Provide the [X, Y] coordinate of the cell's center where the given text is located.  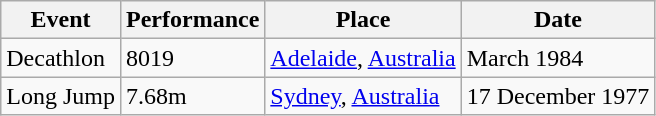
Place [363, 20]
Decathlon [61, 58]
17 December 1977 [558, 96]
Performance [192, 20]
7.68m [192, 96]
Event [61, 20]
Date [558, 20]
8019 [192, 58]
Adelaide, Australia [363, 58]
Sydney, Australia [363, 96]
Long Jump [61, 96]
March 1984 [558, 58]
